Identify which cell holds the provided text, then report its [X, Y] central coordinate. 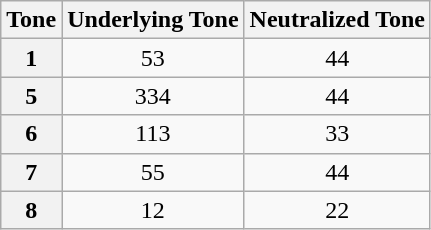
8 [32, 210]
7 [32, 172]
334 [153, 96]
33 [337, 134]
Neutralized Tone [337, 20]
12 [153, 210]
113 [153, 134]
55 [153, 172]
1 [32, 58]
Underlying Tone [153, 20]
53 [153, 58]
6 [32, 134]
5 [32, 96]
Tone [32, 20]
22 [337, 210]
